Return the (X, Y) coordinate for the center point of the cell that contains the specified text.  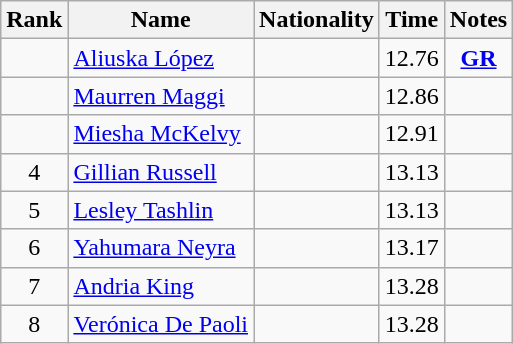
12.86 (412, 96)
Notes (478, 20)
6 (34, 248)
Lesley Tashlin (161, 210)
12.76 (412, 58)
13.17 (412, 248)
Verónica De Paoli (161, 324)
Maurren Maggi (161, 96)
4 (34, 172)
Name (161, 20)
Andria King (161, 286)
Gillian Russell (161, 172)
Rank (34, 20)
Aliuska López (161, 58)
7 (34, 286)
12.91 (412, 134)
8 (34, 324)
Time (412, 20)
GR (478, 58)
5 (34, 210)
Miesha McKelvy (161, 134)
Yahumara Neyra (161, 248)
Nationality (317, 20)
